Return [X, Y] of the center of cell containing provided text 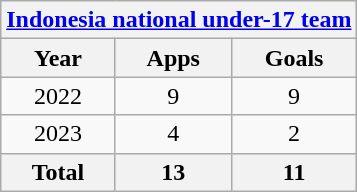
11 [294, 172]
Year [58, 58]
Indonesia national under-17 team [179, 20]
13 [173, 172]
2 [294, 134]
4 [173, 134]
Total [58, 172]
2022 [58, 96]
Apps [173, 58]
2023 [58, 134]
Goals [294, 58]
